Locate the cell with the specified text and output its (X, Y) center coordinate. 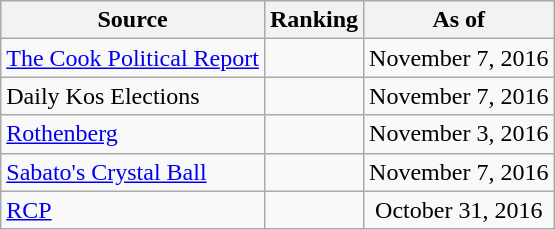
The Cook Political Report (133, 58)
As of (459, 20)
Rothenberg (133, 134)
October 31, 2016 (459, 210)
Source (133, 20)
Sabato's Crystal Ball (133, 172)
RCP (133, 210)
November 3, 2016 (459, 134)
Ranking (314, 20)
Daily Kos Elections (133, 96)
